Pinpoint the cell where the given text exists, returning its (X, Y) midpoint coordinate. 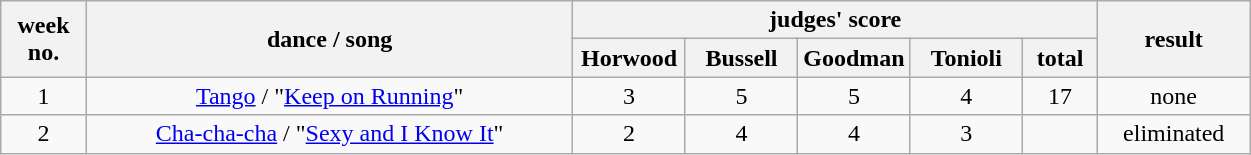
Goodman (854, 58)
dance / song (330, 39)
17 (1060, 96)
Cha-cha-cha / "Sexy and I Know It" (330, 134)
none (1173, 96)
Bussell (741, 58)
eliminated (1173, 134)
result (1173, 39)
Tango / "Keep on Running" (330, 96)
1 (44, 96)
Horwood (629, 58)
judges' score (836, 20)
total (1060, 58)
Tonioli (966, 58)
weekno. (44, 39)
